Provide the (X, Y) coordinate of the cell's center where the given text is located.  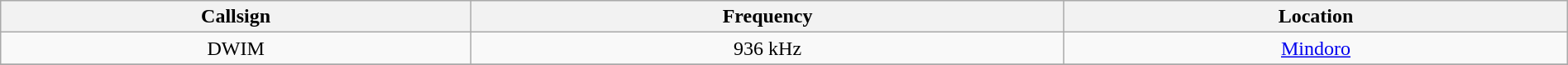
DWIM (237, 48)
Frequency (767, 17)
Location (1316, 17)
936 kHz (767, 48)
Callsign (237, 17)
Mindoro (1316, 48)
